Determine the [X, Y] coordinate at the center of the cell enclosing the given text.  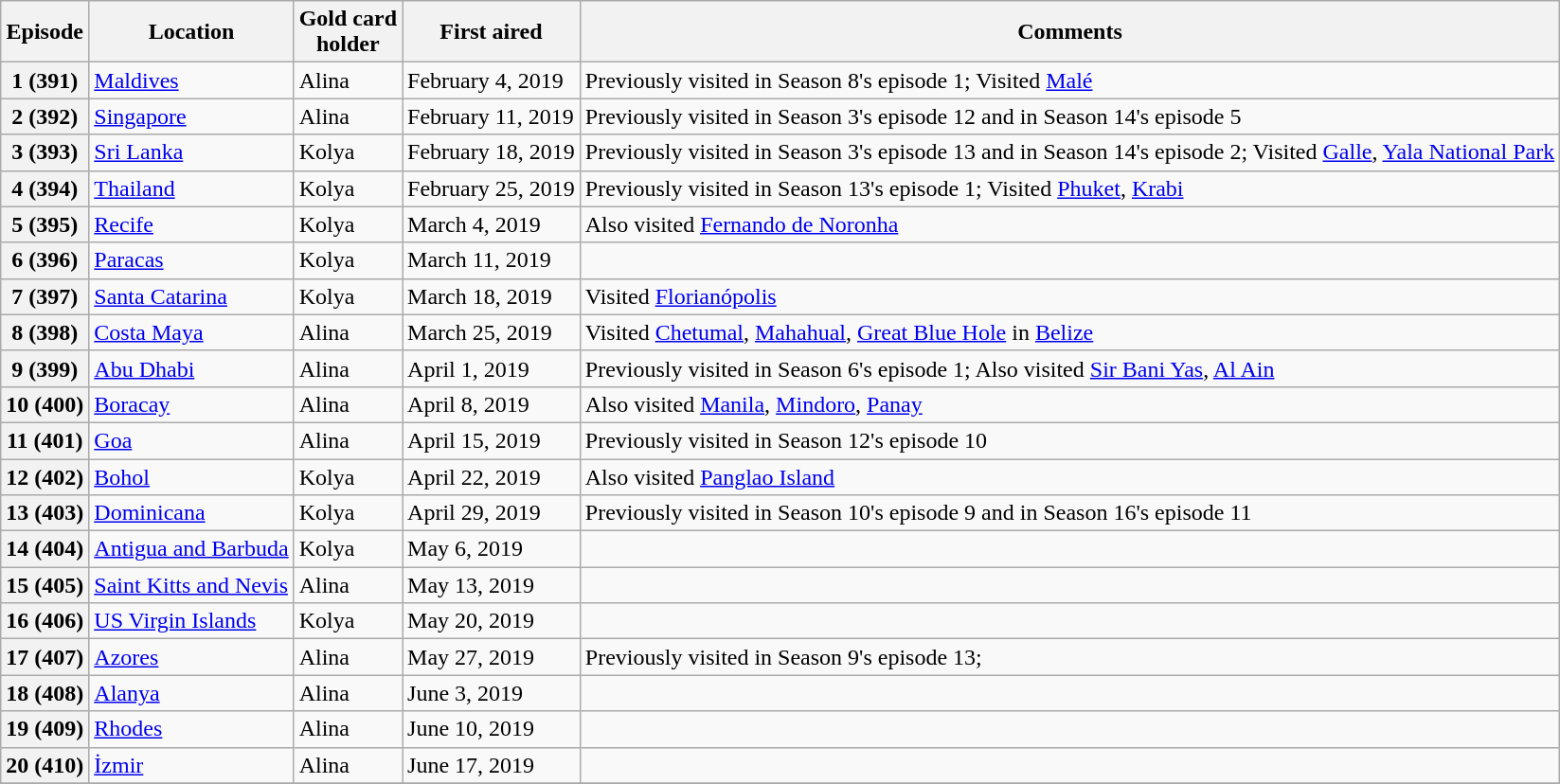
Previously visited in Season 3's episode 13 and in Season 14's episode 2; Visited Galle, Yala National Park [1069, 152]
May 20, 2019 [492, 621]
First aired [492, 32]
Gold cardholder [348, 32]
April 1, 2019 [492, 368]
11 (401) [45, 440]
4 (394) [45, 188]
Costa Maya [191, 332]
1 (391) [45, 80]
March 4, 2019 [492, 224]
April 15, 2019 [492, 440]
April 8, 2019 [492, 404]
Abu Dhabi [191, 368]
3 (393) [45, 152]
April 29, 2019 [492, 513]
Previously visited in Season 10's episode 9 and in Season 16's episode 11 [1069, 513]
Thailand [191, 188]
Boracay [191, 404]
18 (408) [45, 693]
İzmir [191, 765]
Bohol [191, 476]
7 (397) [45, 296]
March 11, 2019 [492, 260]
17 (407) [45, 657]
10 (400) [45, 404]
Comments [1069, 32]
Antigua and Barbuda [191, 549]
2 (392) [45, 116]
13 (403) [45, 513]
12 (402) [45, 476]
February 11, 2019 [492, 116]
Singapore [191, 116]
14 (404) [45, 549]
June 10, 2019 [492, 729]
Recife [191, 224]
Also visited Fernando de Noronha [1069, 224]
8 (398) [45, 332]
Location [191, 32]
Previously visited in Season 12's episode 10 [1069, 440]
Paracas [191, 260]
6 (396) [45, 260]
May 27, 2019 [492, 657]
Saint Kitts and Nevis [191, 585]
Rhodes [191, 729]
15 (405) [45, 585]
Previously visited in Season 13's episode 1; Visited Phuket, Krabi [1069, 188]
Visited Florianópolis [1069, 296]
16 (406) [45, 621]
Sri Lanka [191, 152]
Also visited Panglao Island [1069, 476]
Maldives [191, 80]
US Virgin Islands [191, 621]
Goa [191, 440]
Previously visited in Season 3's episode 12 and in Season 14's episode 5 [1069, 116]
Dominicana [191, 513]
June 17, 2019 [492, 765]
May 6, 2019 [492, 549]
Previously visited in Season 6's episode 1; Also visited Sir Bani Yas, Al Ain [1069, 368]
Azores [191, 657]
5 (395) [45, 224]
February 4, 2019 [492, 80]
May 13, 2019 [492, 585]
June 3, 2019 [492, 693]
Also visited Manila, Mindoro, Panay [1069, 404]
Santa Catarina [191, 296]
March 18, 2019 [492, 296]
March 25, 2019 [492, 332]
Alanya [191, 693]
April 22, 2019 [492, 476]
19 (409) [45, 729]
20 (410) [45, 765]
Episode [45, 32]
Previously visited in Season 9's episode 13; [1069, 657]
February 25, 2019 [492, 188]
February 18, 2019 [492, 152]
Previously visited in Season 8's episode 1; Visited Malé [1069, 80]
9 (399) [45, 368]
Visited Chetumal, Mahahual, Great Blue Hole in Belize [1069, 332]
